Return (X, Y) of the center of cell containing provided text 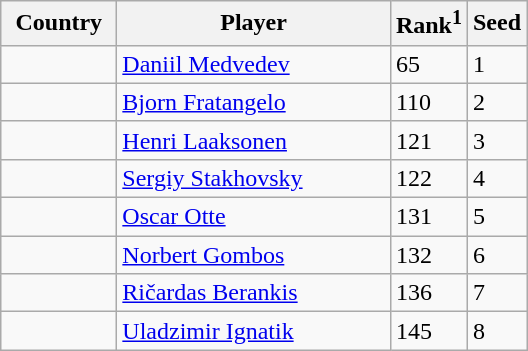
8 (496, 331)
121 (428, 140)
Bjorn Fratangelo (254, 102)
3 (496, 140)
5 (496, 217)
2 (496, 102)
136 (428, 293)
Oscar Otte (254, 217)
Country (59, 24)
145 (428, 331)
Seed (496, 24)
Norbert Gombos (254, 255)
1 (496, 64)
7 (496, 293)
65 (428, 64)
Daniil Medvedev (254, 64)
110 (428, 102)
Player (254, 24)
122 (428, 178)
6 (496, 255)
131 (428, 217)
Uladzimir Ignatik (254, 331)
132 (428, 255)
Henri Laaksonen (254, 140)
4 (496, 178)
Rank1 (428, 24)
Sergiy Stakhovsky (254, 178)
Ričardas Berankis (254, 293)
